Scan for the cell matching the given text and deliver its (X, Y) coordinate at center. 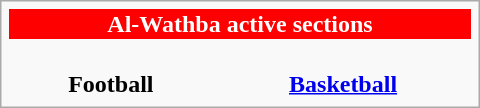
Al-Wathba active sections (240, 24)
Basketball (342, 70)
Football (110, 70)
